Capture the cell that displays the provided text and extract its [x, y] central coordinate. 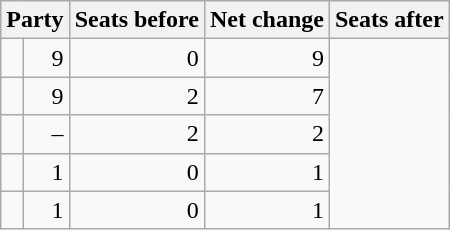
Party [35, 20]
Seats after [389, 20]
7 [266, 96]
Seats before [136, 20]
– [46, 134]
Net change [266, 20]
